For the text-containing cell, return its midpoint in (X, Y) coordinate format. 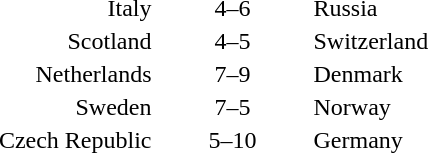
7–9 (232, 74)
4–5 (232, 41)
7–5 (232, 107)
